Scan for the cell matching the given text and deliver its [x, y] coordinate at center. 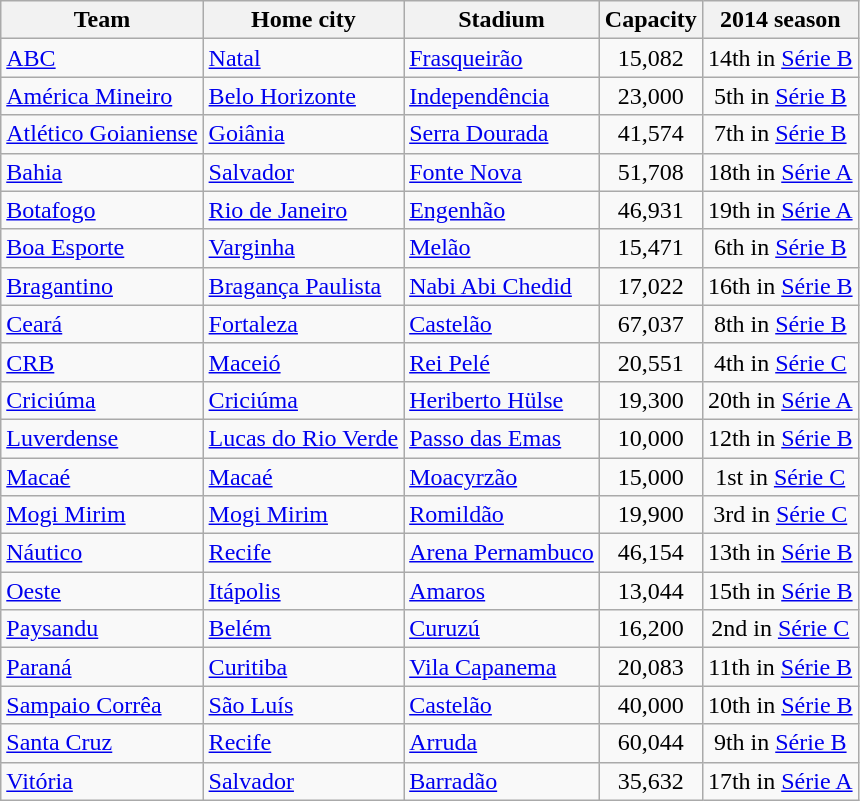
Heriberto Hülse [502, 400]
Maceió [304, 362]
3rd in Série C [780, 515]
1st in Série C [780, 477]
Náutico [102, 553]
Paraná [102, 667]
Bragança Paulista [304, 286]
2nd in Série C [780, 629]
Engenhão [502, 210]
Vila Capanema [502, 667]
4th in Série C [780, 362]
Luverdense [102, 438]
Boa Esporte [102, 248]
Belo Horizonte [304, 96]
11th in Série B [780, 667]
Rei Pelé [502, 362]
18th in Série A [780, 172]
Nabi Abi Chedid [502, 286]
15,471 [650, 248]
17,022 [650, 286]
Vitória [102, 781]
Romildão [502, 515]
6th in Série B [780, 248]
América Mineiro [102, 96]
13,044 [650, 591]
Curuzú [502, 629]
Moacyrzão [502, 477]
8th in Série B [780, 324]
23,000 [650, 96]
10,000 [650, 438]
46,931 [650, 210]
Atlético Goianiense [102, 134]
Capacity [650, 20]
46,154 [650, 553]
51,708 [650, 172]
Stadium [502, 20]
Arruda [502, 743]
Varginha [304, 248]
14th in Série B [780, 58]
7th in Série B [780, 134]
19,900 [650, 515]
Rio de Janeiro [304, 210]
16,200 [650, 629]
Melão [502, 248]
Botafogo [102, 210]
12th in Série B [780, 438]
Itápolis [304, 591]
CRB [102, 362]
Home city [304, 20]
2014 season [780, 20]
Independência [502, 96]
20,551 [650, 362]
5th in Série B [780, 96]
15,082 [650, 58]
Ceará [102, 324]
35,632 [650, 781]
Oeste [102, 591]
60,044 [650, 743]
Serra Dourada [502, 134]
Belém [304, 629]
Team [102, 20]
20th in Série A [780, 400]
15th in Série B [780, 591]
Amaros [502, 591]
Arena Pernambuco [502, 553]
Fonte Nova [502, 172]
Paysandu [102, 629]
19,300 [650, 400]
40,000 [650, 705]
20,083 [650, 667]
Sampaio Corrêa [102, 705]
Natal [304, 58]
15,000 [650, 477]
19th in Série A [780, 210]
67,037 [650, 324]
10th in Série B [780, 705]
Passo das Emas [502, 438]
ABC [102, 58]
Bahia [102, 172]
São Luís [304, 705]
Fortaleza [304, 324]
17th in Série A [780, 781]
Curitiba [304, 667]
Goiânia [304, 134]
Bragantino [102, 286]
41,574 [650, 134]
13th in Série B [780, 553]
Barradão [502, 781]
9th in Série B [780, 743]
16th in Série B [780, 286]
Lucas do Rio Verde [304, 438]
Frasqueirão [502, 58]
Santa Cruz [102, 743]
